Scan for the cell matching the given text and deliver its (x, y) coordinate at center. 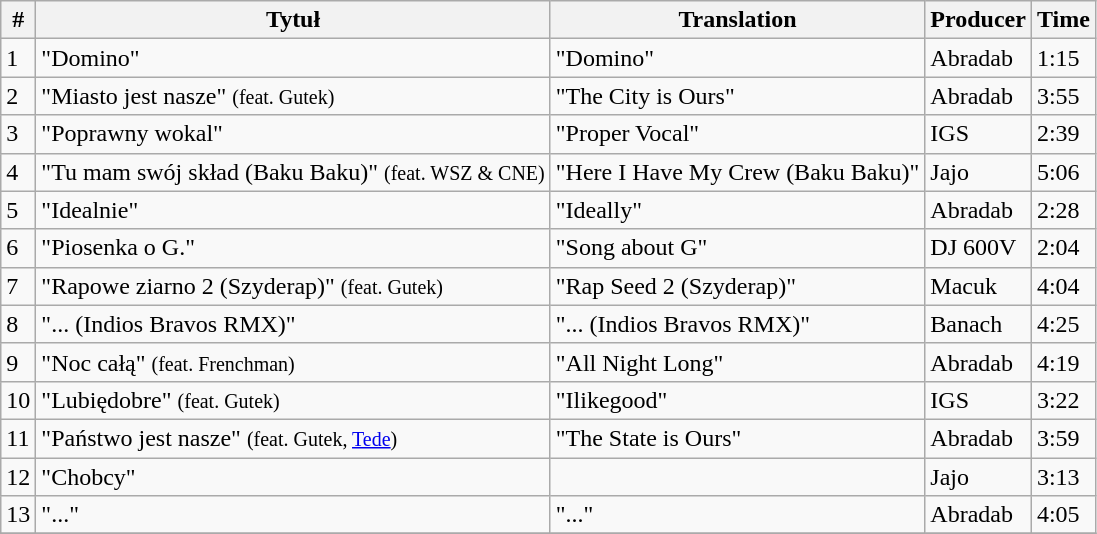
10 (18, 400)
Tytuł (293, 20)
"Here I Have My Crew (Baku Baku)" (738, 172)
"Idealnie" (293, 210)
2 (18, 96)
6 (18, 248)
9 (18, 362)
"Noc całą" (feat. Frenchman) (293, 362)
"The City is Ours" (738, 96)
2:28 (1063, 210)
Macuk (978, 286)
4:25 (1063, 324)
4:04 (1063, 286)
"Miasto jest nasze" (feat. Gutek) (293, 96)
# (18, 20)
"Ilikegood" (738, 400)
4:19 (1063, 362)
3:22 (1063, 400)
3 (18, 134)
"Song about G" (738, 248)
Banach (978, 324)
2:39 (1063, 134)
"Proper Vocal" (738, 134)
"Rapowe ziarno 2 (Szyderap)" (feat. Gutek) (293, 286)
12 (18, 477)
"The State is Ours" (738, 438)
8 (18, 324)
3:13 (1063, 477)
13 (18, 515)
"Lubiędobre" (feat. Gutek) (293, 400)
4 (18, 172)
Time (1063, 20)
3:59 (1063, 438)
1:15 (1063, 58)
Producer (978, 20)
"Rap Seed 2 (Szyderap)" (738, 286)
1 (18, 58)
"Tu mam swój skład (Baku Baku)" (feat. WSZ & CNE) (293, 172)
5:06 (1063, 172)
3:55 (1063, 96)
4:05 (1063, 515)
"Ideally" (738, 210)
"Państwo jest nasze" (feat. Gutek, Tede) (293, 438)
"Piosenka o G." (293, 248)
"All Night Long" (738, 362)
"Poprawny wokal" (293, 134)
"Chobcy" (293, 477)
11 (18, 438)
2:04 (1063, 248)
DJ 600V (978, 248)
5 (18, 210)
7 (18, 286)
Translation (738, 20)
